Find where the given text appears and provide that cell's center as (x, y) coordinate. 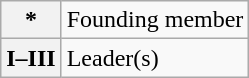
* (31, 20)
I–III (31, 58)
Leader(s) (155, 58)
Founding member (155, 20)
